For the text-containing cell, return its midpoint in (x, y) coordinate format. 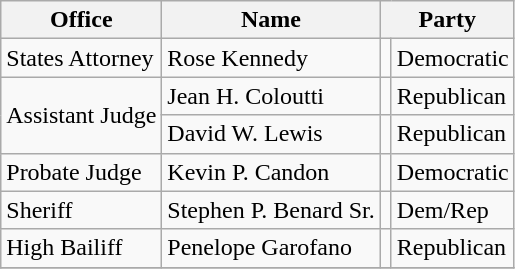
High Bailiff (82, 248)
Assistant Judge (82, 115)
Rose Kennedy (271, 58)
Penelope Garofano (271, 248)
Kevin P. Candon (271, 172)
Office (82, 20)
Sheriff (82, 210)
Jean H. Coloutti (271, 96)
Party (447, 20)
Name (271, 20)
States Attorney (82, 58)
David W. Lewis (271, 134)
Probate Judge (82, 172)
Stephen P. Benard Sr. (271, 210)
Dem/Rep (452, 210)
